Return the [X, Y] coordinate for the center point of the cell that contains the specified text.  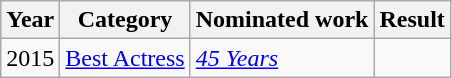
Year [30, 20]
Result [412, 20]
45 Years [282, 58]
2015 [30, 58]
Category [125, 20]
Nominated work [282, 20]
Best Actress [125, 58]
